Determine the [x, y] coordinate at the center of the cell enclosing the given text.  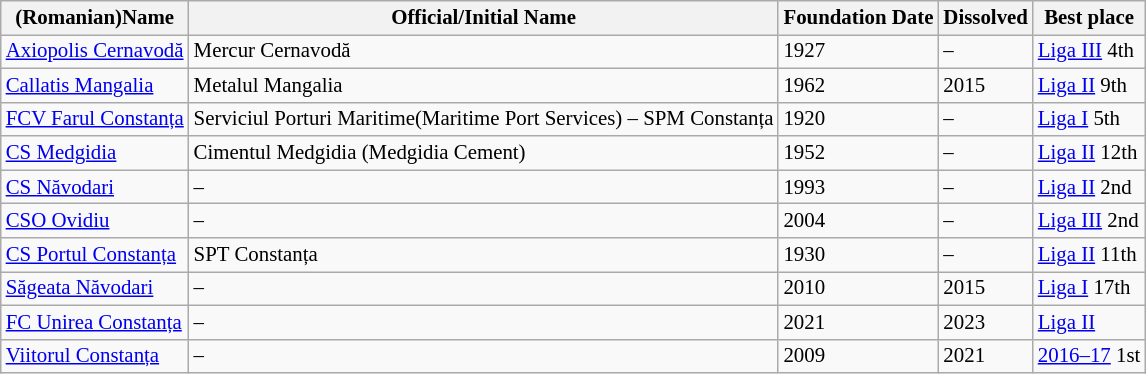
CSO Ovidiu [95, 221]
2004 [858, 221]
FC Unirea Constanța [95, 322]
FCV Farul Constanța [95, 119]
Mercur Cernavodă [484, 51]
Liga II [1089, 322]
2023 [985, 322]
Metalul Mangalia [484, 85]
Viitorul Constanța [95, 356]
Serviciul Porturi Maritime(Maritime Port Services) – SPM Constanța [484, 119]
2010 [858, 288]
Dissolved [985, 18]
Cimentul Medgidia (Medgidia Cement) [484, 153]
Liga II 9th [1089, 85]
CS Portul Constanța [95, 255]
2016–17 1st [1089, 356]
2009 [858, 356]
Liga I 17th [1089, 288]
Săgeata Năvodari [95, 288]
1962 [858, 85]
1920 [858, 119]
CS Năvodari [95, 187]
1993 [858, 187]
Foundation Date [858, 18]
Axiopolis Cernavodă [95, 51]
(Romanian)Name [95, 18]
Liga II 12th [1089, 153]
Liga II 2nd [1089, 187]
1952 [858, 153]
Liga III 2nd [1089, 221]
1930 [858, 255]
Liga II 11th [1089, 255]
CS Medgidia [95, 153]
Best place [1089, 18]
Official/Initial Name [484, 18]
Liga I 5th [1089, 119]
1927 [858, 51]
Callatis Mangalia [95, 85]
Liga III 4th [1089, 51]
SPT Constanța [484, 255]
